Locate the cell with the specified text and output its (X, Y) center coordinate. 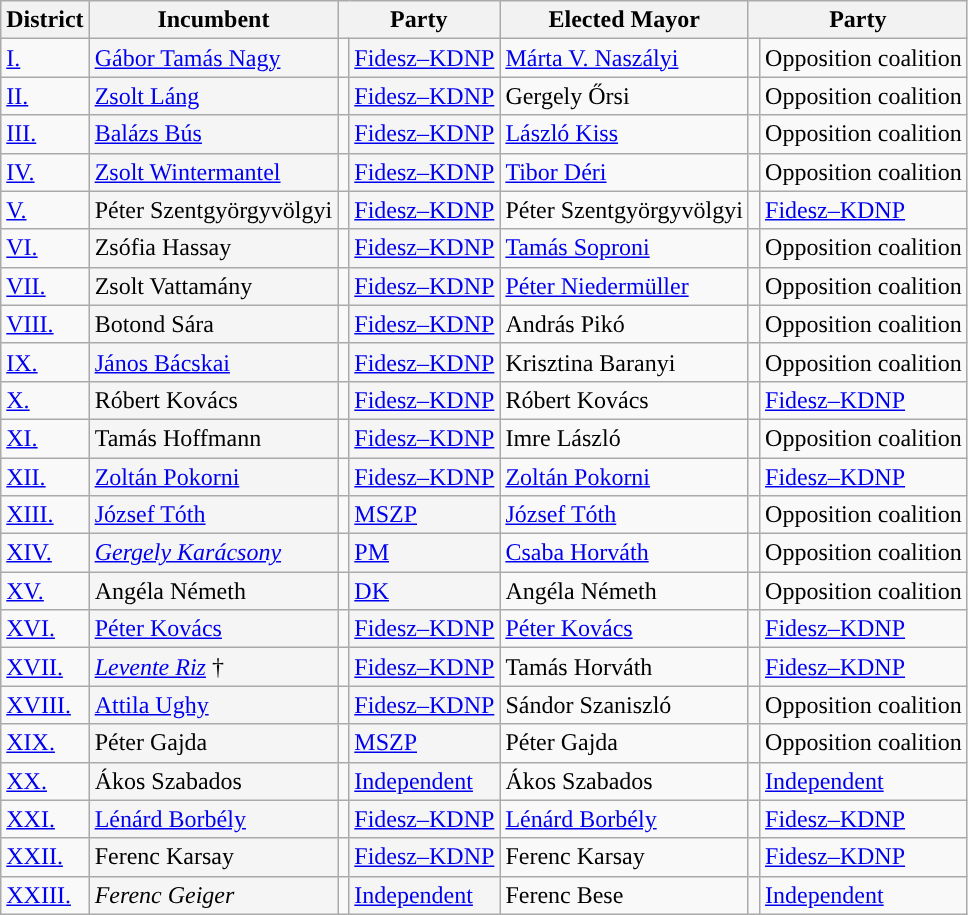
Ferenc Geiger (214, 895)
Péter Niedermüller (624, 286)
Krisztina Baranyi (624, 362)
IV. (45, 172)
VI. (45, 248)
XVI. (45, 629)
XXII. (45, 857)
XI. (45, 438)
Elected Mayor (624, 20)
Zsolt Láng (214, 96)
András Pikó (624, 324)
Márta V. Naszályi (624, 58)
X. (45, 400)
Tamás Horváth (624, 667)
Incumbent (214, 20)
V. (45, 210)
VIII. (45, 324)
Gergely Karácsony (214, 553)
Zsófia Hassay (214, 248)
XX. (45, 781)
Balázs Bús (214, 134)
XV. (45, 591)
Sándor Szaniszló (624, 705)
XIII. (45, 515)
Gábor Tamás Nagy (214, 58)
Tamás Soproni (624, 248)
Zsolt Vattamány (214, 286)
Csaba Horváth (624, 553)
XIV. (45, 553)
XXIII. (45, 895)
I. (45, 58)
Gergely Őrsi (624, 96)
XXI. (45, 819)
VII. (45, 286)
XVII. (45, 667)
Imre László (624, 438)
Tibor Déri (624, 172)
III. (45, 134)
Levente Riz † (214, 667)
Botond Sára (214, 324)
District (45, 20)
II. (45, 96)
XII. (45, 477)
XIX. (45, 743)
IX. (45, 362)
PM (424, 553)
DK (424, 591)
János Bácskai (214, 362)
XVIII. (45, 705)
Zsolt Wintermantel (214, 172)
László Kiss (624, 134)
Attila Ughy (214, 705)
Tamás Hoffmann (214, 438)
Ferenc Bese (624, 895)
